Determine the [X, Y] coordinate at the center of the cell enclosing the given text.  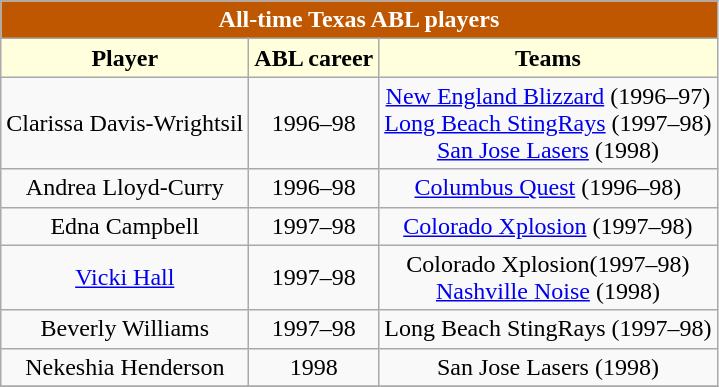
Edna Campbell [125, 226]
Nekeshia Henderson [125, 367]
Beverly Williams [125, 329]
Andrea Lloyd-Curry [125, 188]
Long Beach StingRays (1997–98) [548, 329]
1998 [314, 367]
Colorado Xplosion(1997–98)Nashville Noise (1998) [548, 278]
All-time Texas ABL players [359, 20]
ABL career [314, 58]
Player [125, 58]
Clarissa Davis-Wrightsil [125, 123]
Colorado Xplosion (1997–98) [548, 226]
Teams [548, 58]
San Jose Lasers (1998) [548, 367]
Columbus Quest (1996–98) [548, 188]
Vicki Hall [125, 278]
New England Blizzard (1996–97)Long Beach StingRays (1997–98)San Jose Lasers (1998) [548, 123]
